Capture the cell that displays the provided text and extract its (X, Y) central coordinate. 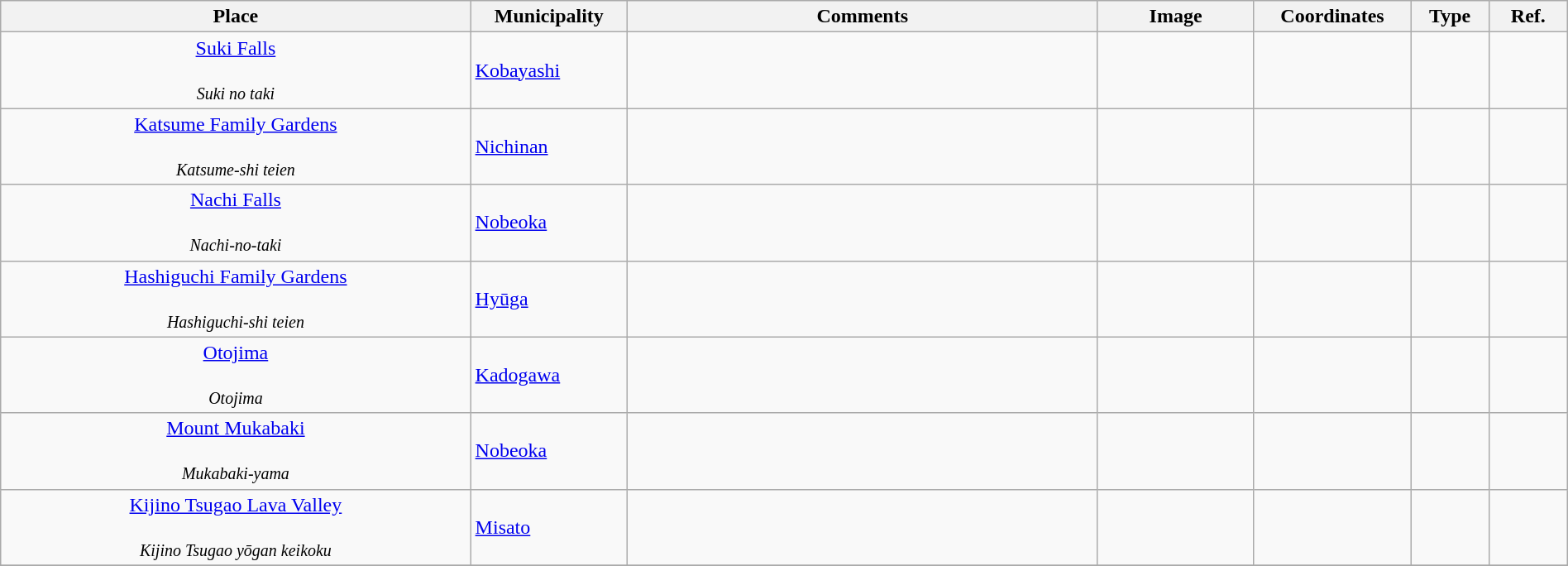
Misato (549, 527)
Coordinates (1331, 17)
Nachi FallsNachi-no-taki (236, 223)
Katsume Family GardensKatsume-shi teien (236, 146)
Hashiguchi Family GardensHashiguchi-shi teien (236, 299)
Kobayashi (549, 70)
Kijino Tsugao Lava ValleyKijino Tsugao yōgan keikoku (236, 527)
Mount MukabakiMukabaki-yama (236, 451)
Nichinan (549, 146)
Type (1451, 17)
Ref. (1528, 17)
Municipality (549, 17)
Hyūga (549, 299)
Kadogawa (549, 375)
Image (1176, 17)
Comments (863, 17)
OtojimaOtojima (236, 375)
Place (236, 17)
Suki FallsSuki no taki (236, 70)
